Scan for the cell matching the given text and deliver its (X, Y) coordinate at center. 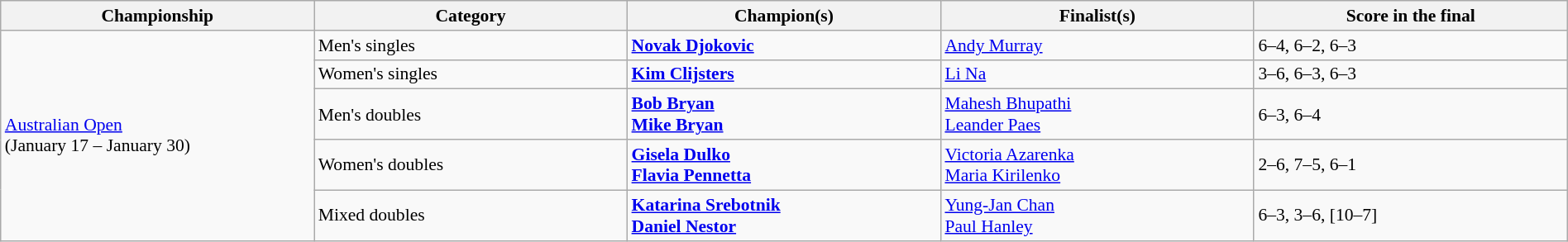
Australian Open(January 17 – January 30) (157, 135)
6–3, 3–6, [10–7] (1411, 215)
Finalist(s) (1097, 16)
Women's singles (471, 74)
Women's doubles (471, 165)
Kim Clijsters (784, 74)
2–6, 7–5, 6–1 (1411, 165)
Championship (157, 16)
Victoria Azarenka Maria Kirilenko (1097, 165)
Mahesh Bhupathi Leander Paes (1097, 114)
Yung-Jan Chan Paul Hanley (1097, 215)
Category (471, 16)
3–6, 6–3, 6–3 (1411, 74)
6–4, 6–2, 6–3 (1411, 45)
Novak Djokovic (784, 45)
Men's doubles (471, 114)
Men's singles (471, 45)
Li Na (1097, 74)
Andy Murray (1097, 45)
Bob Bryan Mike Bryan (784, 114)
Gisela Dulko Flavia Pennetta (784, 165)
Katarina Srebotnik Daniel Nestor (784, 215)
6–3, 6–4 (1411, 114)
Champion(s) (784, 16)
Mixed doubles (471, 215)
Score in the final (1411, 16)
